Extract the [x, y] coordinate from the center of the cell holding the provided text.  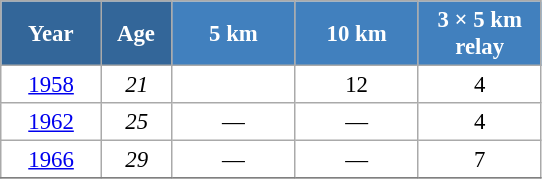
29 [136, 160]
10 km [356, 34]
1958 [52, 85]
25 [136, 122]
12 [356, 85]
7 [480, 160]
Age [136, 34]
3 × 5 km relay [480, 34]
5 km [234, 34]
21 [136, 85]
Year [52, 34]
1966 [52, 160]
1962 [52, 122]
